Pinpoint the cell where the given text exists, returning its [X, Y] midpoint coordinate. 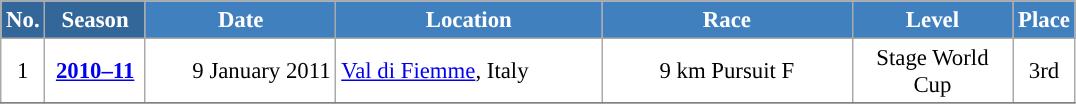
3rd [1044, 72]
1 [23, 72]
9 January 2011 [240, 72]
Level [932, 20]
Date [240, 20]
Location [469, 20]
2010–11 [95, 72]
Season [95, 20]
Race [728, 20]
9 km Pursuit F [728, 72]
No. [23, 20]
Stage World Cup [932, 72]
Val di Fiemme, Italy [469, 72]
Place [1044, 20]
